Scan for the cell matching the given text and deliver its [x, y] coordinate at center. 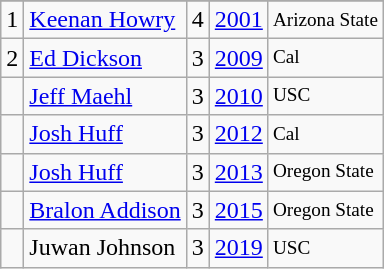
1 [12, 20]
4 [198, 20]
2012 [238, 134]
2019 [238, 248]
Juwan Johnson [105, 248]
2009 [238, 58]
2 [12, 58]
Ed Dickson [105, 58]
2013 [238, 172]
2010 [238, 96]
Keenan Howry [105, 20]
Bralon Addison [105, 210]
2001 [238, 20]
2015 [238, 210]
Arizona State [325, 20]
Jeff Maehl [105, 96]
